Return the [X, Y] coordinate for the center point of the cell that contains the specified text.  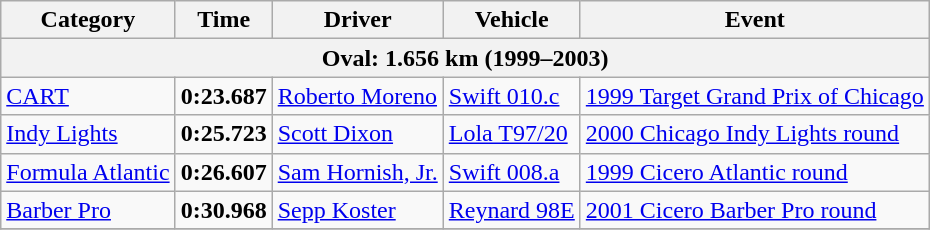
Time [224, 20]
Event [754, 20]
2001 Cicero Barber Pro round [754, 210]
Swift 010.c [512, 96]
Roberto Moreno [358, 96]
Category [88, 20]
Lola T97/20 [512, 134]
Reynard 98E [512, 210]
1999 Cicero Atlantic round [754, 172]
Driver [358, 20]
Vehicle [512, 20]
Sam Hornish, Jr. [358, 172]
0:26.607 [224, 172]
Oval: 1.656 km (1999–2003) [466, 58]
Swift 008.a [512, 172]
Formula Atlantic [88, 172]
Sepp Koster [358, 210]
Barber Pro [88, 210]
1999 Target Grand Prix of Chicago [754, 96]
Scott Dixon [358, 134]
2000 Chicago Indy Lights round [754, 134]
CART [88, 96]
0:25.723 [224, 134]
0:30.968 [224, 210]
Indy Lights [88, 134]
0:23.687 [224, 96]
